Identify which cell holds the provided text, then report its (X, Y) central coordinate. 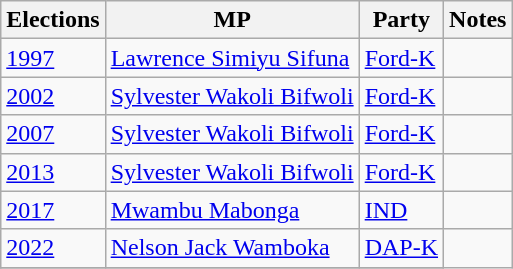
Party (401, 20)
Lawrence Simiyu Sifuna (232, 58)
1997 (53, 58)
2007 (53, 134)
2022 (53, 248)
IND (401, 210)
MP (232, 20)
Nelson Jack Wamboka (232, 248)
2002 (53, 96)
DAP-K (401, 248)
Notes (478, 20)
2017 (53, 210)
Mwambu Mabonga (232, 210)
Elections (53, 20)
2013 (53, 172)
